For the text-containing cell, return its midpoint in (x, y) coordinate format. 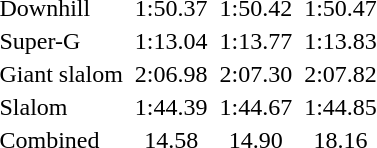
1:44.39 (171, 107)
2:07.30 (256, 74)
1:13.77 (256, 41)
2:06.98 (171, 74)
1:13.04 (171, 41)
1:44.67 (256, 107)
